Pinpoint the cell where the given text exists, returning its [x, y] midpoint coordinate. 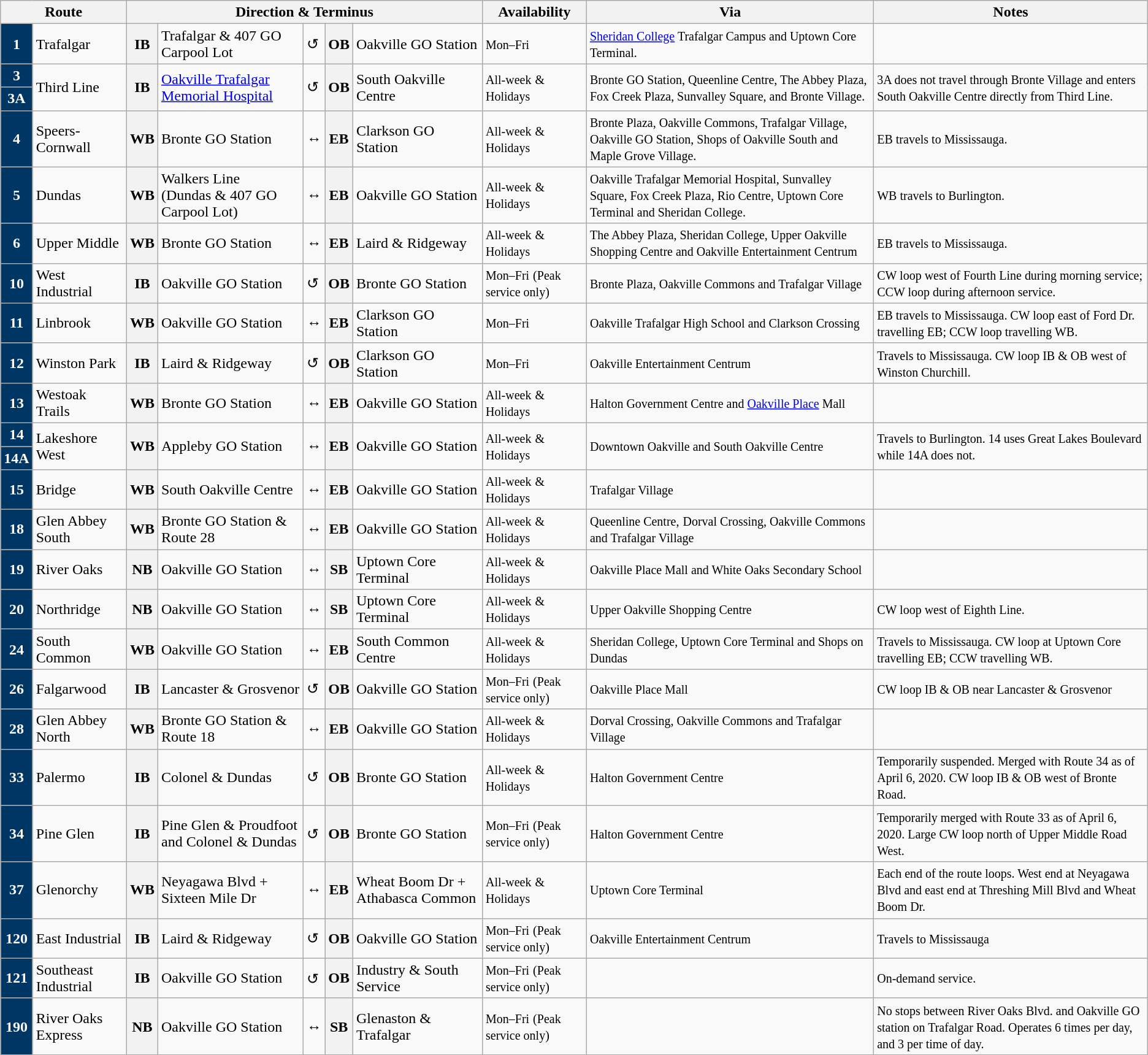
Speers-Cornwall [80, 139]
Each end of the route loops. West end at Neyagawa Blvd and east end at Threshing Mill Blvd and Wheat Boom Dr. [1011, 890]
Bronte Plaza, Oakville Commons and Trafalgar Village [730, 283]
Colonel & Dundas [231, 777]
The Abbey Plaza, Sheridan College, Upper Oakville Shopping Centre and Oakville Entertainment Centrum [730, 243]
Oakville Trafalgar High School and Clarkson Crossing [730, 323]
6 [17, 243]
10 [17, 283]
Oakville Trafalgar Memorial Hospital, Sunvalley Square, Fox Creek Plaza, Rio Centre, Uptown Core Terminal and Sheridan College. [730, 195]
Halton Government Centre and Oakville Place Mall [730, 402]
Trafalgar [80, 44]
24 [17, 649]
Lancaster & Grosvenor [231, 689]
18 [17, 530]
Travels to Mississauga. CW loop at Uptown Core travelling EB; CCW travelling WB. [1011, 649]
Trafalgar Village [730, 489]
14A [17, 458]
26 [17, 689]
Temporarily merged with Route 33 as of April 6, 2020. Large CW loop north of Upper Middle Road West. [1011, 834]
Palermo [80, 777]
Downtown Oakville and South Oakville Centre [730, 446]
Temporarily suspended. Merged with Route 34 as of April 6, 2020. CW loop IB & OB west of Bronte Road. [1011, 777]
South Common [80, 649]
Travels to Mississauga. CW loop IB & OB west of Winston Churchill. [1011, 363]
South Common Centre [417, 649]
Oakville Place Mall and White Oaks Secondary School [730, 569]
190 [17, 1026]
5 [17, 195]
34 [17, 834]
Lakeshore West [80, 446]
Oakville Trafalgar Memorial Hospital [231, 87]
CW loop west of Eighth Line. [1011, 610]
28 [17, 729]
4 [17, 139]
Industry & South Service [417, 978]
19 [17, 569]
Glenaston & Trafalgar [417, 1026]
Appleby GO Station [231, 446]
Notes [1011, 12]
Via [730, 12]
Walkers Line(Dundas & 407 GO Carpool Lot) [231, 195]
33 [17, 777]
Direction & Terminus [304, 12]
WB travels to Burlington. [1011, 195]
River Oaks Express [80, 1026]
No stops between River Oaks Blvd. and Oakville GO station on Trafalgar Road. Operates 6 times per day, and 3 per time of day. [1011, 1026]
Westoak Trails [80, 402]
Bronte GO Station, Queenline Centre, The Abbey Plaza, Fox Creek Plaza, Sunvalley Square, and Bronte Village. [730, 87]
On-demand service. [1011, 978]
Sheridan College Trafalgar Campus and Uptown Core Terminal. [730, 44]
1 [17, 44]
Pine Glen & Proudfoot and Colonel & Dundas [231, 834]
15 [17, 489]
River Oaks [80, 569]
Southeast Industrial [80, 978]
Glen Abbey South [80, 530]
EB travels to Mississauga. CW loop east of Ford Dr. travelling EB; CCW loop travelling WB. [1011, 323]
3A [17, 99]
Upper Middle [80, 243]
Bridge [80, 489]
Neyagawa Blvd + Sixteen Mile Dr [231, 890]
Winston Park [80, 363]
Third Line [80, 87]
Bronte GO Station &Route 18 [231, 729]
Dundas [80, 195]
West Industrial [80, 283]
Route [64, 12]
East Industrial [80, 938]
Dorval Crossing, Oakville Commons and Trafalgar Village [730, 729]
Falgarwood [80, 689]
Oakville Place Mall [730, 689]
Availability [534, 12]
Upper Oakville Shopping Centre [730, 610]
Bronte GO Station &Route 28 [231, 530]
Bronte Plaza, Oakville Commons, Trafalgar Village, Oakville GO Station, Shops of Oakville South and Maple Grove Village. [730, 139]
Linbrook [80, 323]
14 [17, 434]
Queenline Centre, Dorval Crossing, Oakville Commons and Trafalgar Village [730, 530]
Glen Abbey North [80, 729]
3A does not travel through Bronte Village and enters South Oakville Centre directly from Third Line. [1011, 87]
121 [17, 978]
13 [17, 402]
120 [17, 938]
CW loop IB & OB near Lancaster & Grosvenor [1011, 689]
20 [17, 610]
Northridge [80, 610]
Pine Glen [80, 834]
Glenorchy [80, 890]
Travels to Burlington. 14 uses Great Lakes Boulevard while 14A does not. [1011, 446]
Trafalgar & 407 GO Carpool Lot [231, 44]
3 [17, 75]
Wheat Boom Dr + Athabasca Common [417, 890]
Travels to Mississauga [1011, 938]
37 [17, 890]
12 [17, 363]
CW loop west of Fourth Line during morning service; CCW loop during afternoon service. [1011, 283]
11 [17, 323]
Sheridan College, Uptown Core Terminal and Shops on Dundas [730, 649]
